Locate the cell with the specified text and output its (X, Y) center coordinate. 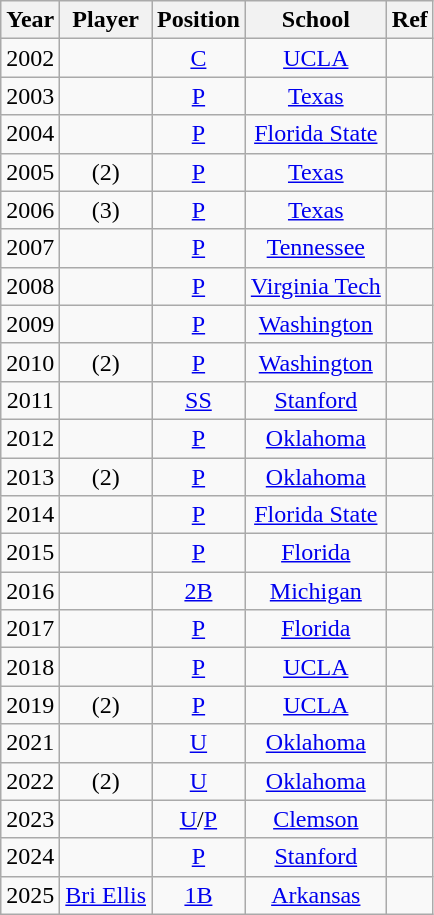
2017 (30, 629)
2016 (30, 591)
Position (199, 20)
C (199, 58)
Arkansas (316, 895)
2011 (30, 400)
2010 (30, 362)
2005 (30, 172)
2025 (30, 895)
2012 (30, 438)
(3) (106, 210)
Tennessee (316, 248)
2023 (30, 819)
Clemson (316, 819)
U/P (199, 819)
2004 (30, 134)
Bri Ellis (106, 895)
2006 (30, 210)
SS (199, 400)
2015 (30, 553)
2002 (30, 58)
2008 (30, 286)
2B (199, 591)
2009 (30, 324)
Ref (410, 20)
2007 (30, 248)
2014 (30, 515)
1B (199, 895)
Year (30, 20)
Player (106, 20)
2021 (30, 743)
2013 (30, 477)
2003 (30, 96)
Michigan (316, 591)
2019 (30, 705)
2022 (30, 781)
Virginia Tech (316, 286)
2024 (30, 857)
School (316, 20)
2018 (30, 667)
